Output the [X, Y] coordinate of the center of the cell containing the given text.  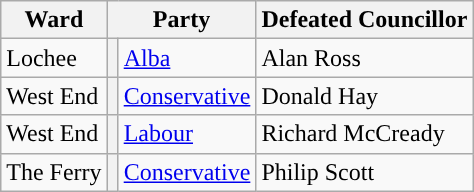
Labour [187, 134]
Donald Hay [364, 96]
Defeated Councillor [364, 20]
Richard McCready [364, 134]
Alba [187, 58]
Party [182, 20]
Ward [54, 20]
The Ferry [54, 172]
Alan Ross [364, 58]
Lochee [54, 58]
Philip Scott [364, 172]
